Return the (x, y) coordinate for the center point of the cell that contains the specified text.  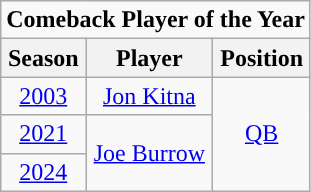
2024 (44, 172)
2021 (44, 134)
QB (262, 134)
Position (262, 58)
Player (150, 58)
2003 (44, 96)
Comeback Player of the Year (156, 20)
Season (44, 58)
Joe Burrow (150, 153)
Jon Kitna (150, 96)
